Scan for the cell matching the given text and deliver its (X, Y) coordinate at center. 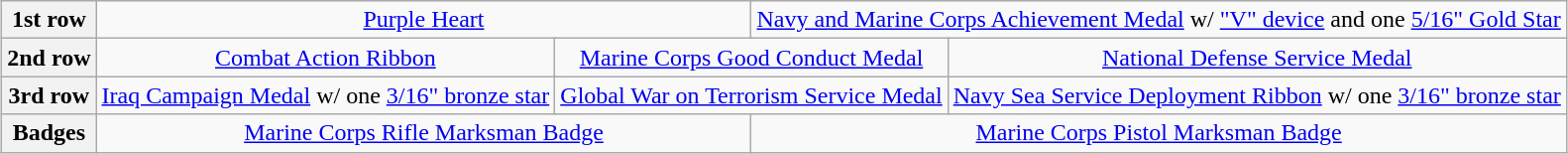
Navy and Marine Corps Achievement Medal w/ "V" device and one 5/16" Gold Star (1159, 20)
Badges (50, 133)
Marine Corps Pistol Marksman Badge (1159, 133)
Marine Corps Good Conduct Medal (751, 58)
3rd row (50, 95)
Combat Action Ribbon (325, 58)
Global War on Terrorism Service Medal (751, 95)
Marine Corps Rifle Marksman Badge (424, 133)
Navy Sea Service Deployment Ribbon w/ one 3/16" bronze star (1257, 95)
2nd row (50, 58)
National Defense Service Medal (1257, 58)
Iraq Campaign Medal w/ one 3/16" bronze star (325, 95)
Purple Heart (424, 20)
1st row (50, 20)
